Pinpoint the cell where the given text exists, returning its (x, y) midpoint coordinate. 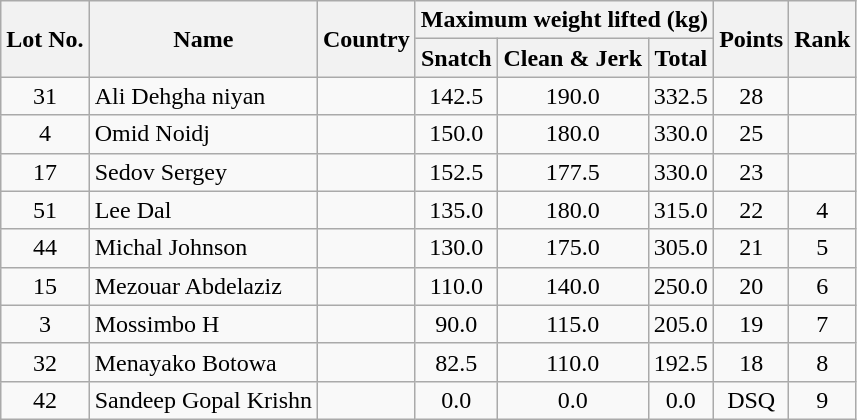
DSQ (752, 400)
51 (45, 210)
44 (45, 248)
Sedov Sergey (203, 172)
Menayako Botowa (203, 362)
90.0 (456, 324)
42 (45, 400)
Total (680, 58)
22 (752, 210)
9 (822, 400)
6 (822, 286)
21 (752, 248)
Maximum weight lifted (kg) (564, 20)
17 (45, 172)
Snatch (456, 58)
20 (752, 286)
Country (367, 39)
152.5 (456, 172)
177.5 (572, 172)
130.0 (456, 248)
Omid Noidj (203, 134)
Rank (822, 39)
192.5 (680, 362)
Ali Dehgha niyan (203, 96)
135.0 (456, 210)
140.0 (572, 286)
31 (45, 96)
19 (752, 324)
Name (203, 39)
Michal Johnson (203, 248)
315.0 (680, 210)
Sandeep Gopal Krishn (203, 400)
Clean & Jerk (572, 58)
Mossimbo H (203, 324)
Points (752, 39)
5 (822, 248)
18 (752, 362)
25 (752, 134)
142.5 (456, 96)
250.0 (680, 286)
115.0 (572, 324)
150.0 (456, 134)
332.5 (680, 96)
Lot No. (45, 39)
15 (45, 286)
175.0 (572, 248)
305.0 (680, 248)
28 (752, 96)
Mezouar Abdelaziz (203, 286)
7 (822, 324)
3 (45, 324)
82.5 (456, 362)
8 (822, 362)
Lee Dal (203, 210)
205.0 (680, 324)
190.0 (572, 96)
32 (45, 362)
23 (752, 172)
